From the cell containing the given text, extract its center point as [X, Y] coordinate. 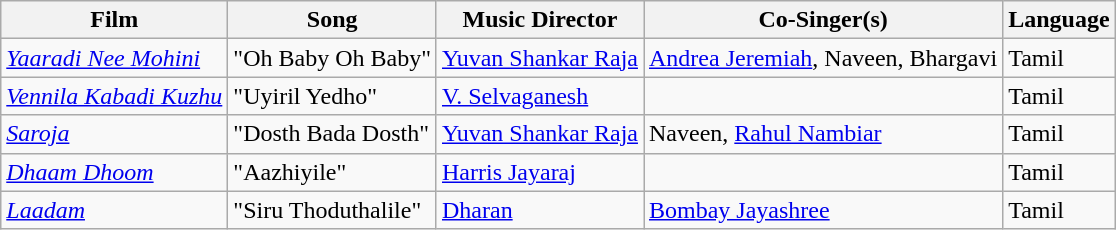
Yaaradi Nee Mohini [114, 58]
Co-Singer(s) [824, 20]
Laadam [114, 210]
Bombay Jayashree [824, 210]
Song [332, 20]
"Oh Baby Oh Baby" [332, 58]
Film [114, 20]
Vennila Kabadi Kuzhu [114, 96]
"Aazhiyile" [332, 172]
Music Director [540, 20]
Language [1059, 20]
"Uyiril Yedho" [332, 96]
Andrea Jeremiah, Naveen, Bhargavi [824, 58]
V. Selvaganesh [540, 96]
Dharan [540, 210]
"Dosth Bada Dosth" [332, 134]
Naveen, Rahul Nambiar [824, 134]
"Siru Thoduthalile" [332, 210]
Saroja [114, 134]
Harris Jayaraj [540, 172]
Dhaam Dhoom [114, 172]
